Provide the [X, Y] coordinate of the cell's center where the given text is located.  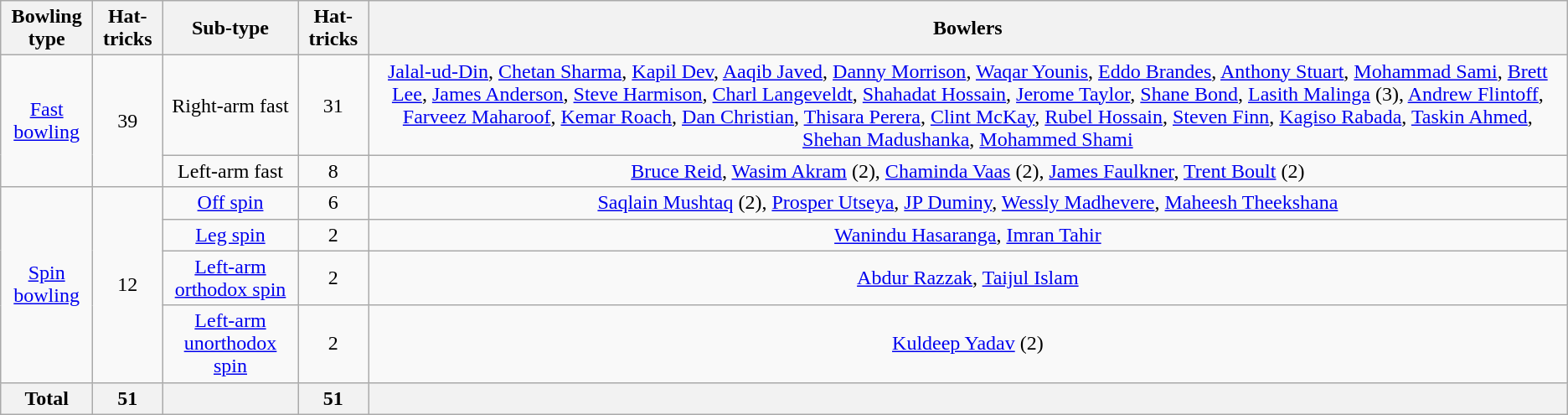
Saqlain Mushtaq (2), Prosper Utseya, JP Duminy, Wessly Madhevere, Maheesh Theekshana [968, 203]
Abdur Razzak, Taijul Islam [968, 278]
Wanindu Hasaranga, Imran Tahir [968, 235]
39 [127, 121]
Total [47, 398]
12 [127, 285]
Fast bowling [47, 121]
Spin bowling [47, 285]
Leg spin [230, 235]
Left-arm orthodox spin [230, 278]
Bruce Reid, Wasim Akram (2), Chaminda Vaas (2), James Faulkner, Trent Boult (2) [968, 171]
Bowling type [47, 29]
Right-arm fast [230, 106]
Kuldeep Yadav (2) [968, 344]
8 [333, 171]
Left-arm fast [230, 171]
Off spin [230, 203]
6 [333, 203]
Sub-type [230, 29]
31 [333, 106]
Left-arm unorthodox spin [230, 344]
Bowlers [968, 29]
